Detect which cell encompasses the target text, then output its [x, y] center coordinate. 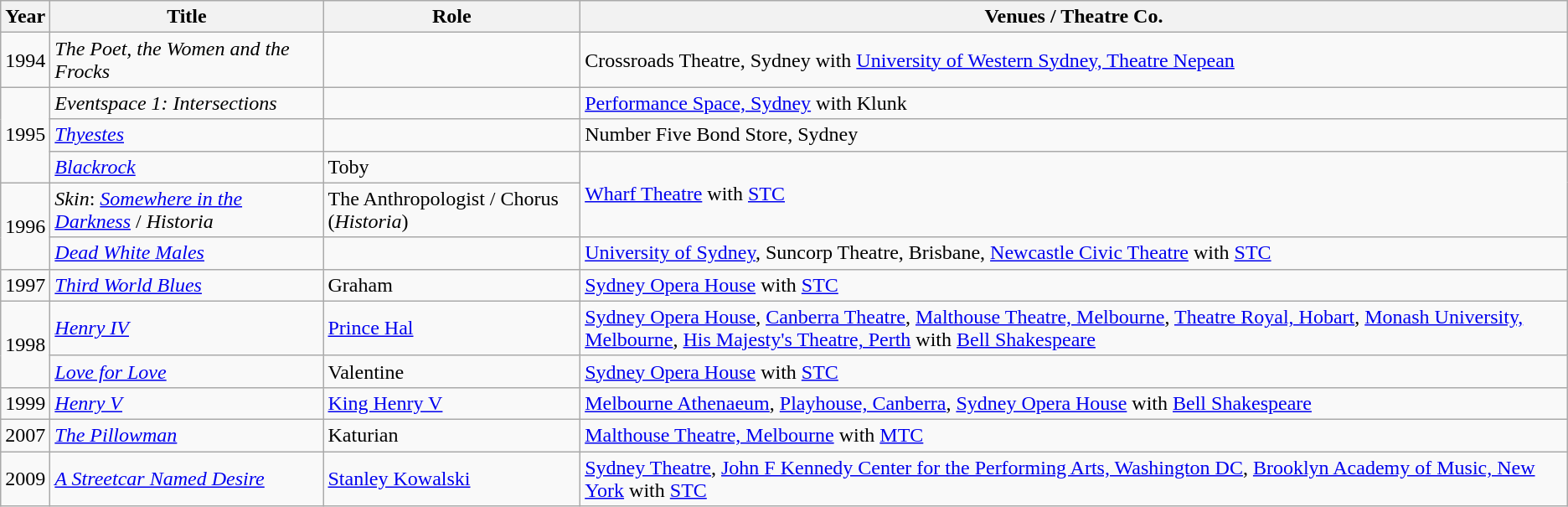
University of Sydney, Suncorp Theatre, Brisbane, Newcastle Civic Theatre with STC [1074, 253]
1996 [25, 226]
The Anthropologist / Chorus (Historia) [452, 210]
1994 [25, 60]
Year [25, 17]
Graham [452, 285]
Third World Blues [187, 285]
Wharf Theatre with STC [1074, 194]
1997 [25, 285]
Blackrock [187, 167]
Henry IV [187, 329]
A Streetcar Named Desire [187, 478]
Melbourne Athenaeum, Playhouse, Canberra, Sydney Opera House with Bell Shakespeare [1074, 403]
Prince Hal [452, 329]
1998 [25, 344]
Skin: Somewhere in the Darkness / Historia [187, 210]
1999 [25, 403]
Malthouse Theatre, Melbourne with MTC [1074, 435]
2007 [25, 435]
Valentine [452, 371]
Number Five Bond Store, Sydney [1074, 135]
2009 [25, 478]
1995 [25, 135]
The Poet, the Women and the Frocks [187, 60]
Katurian [452, 435]
Role [452, 17]
King Henry V [452, 403]
Sydney Theatre, John F Kennedy Center for the Performing Arts, Washington DC, Brooklyn Academy of Music, New York with STC [1074, 478]
Title [187, 17]
Performance Space, Sydney with Klunk [1074, 103]
The Pillowman [187, 435]
Eventspace 1: Intersections [187, 103]
Thyestes [187, 135]
Stanley Kowalski [452, 478]
Love for Love [187, 371]
Dead White Males [187, 253]
Crossroads Theatre, Sydney with University of Western Sydney, Theatre Nepean [1074, 60]
Henry V [187, 403]
Venues / Theatre Co. [1074, 17]
Toby [452, 167]
